Search for the cell housing the specified text and yield its (X, Y) center coordinate. 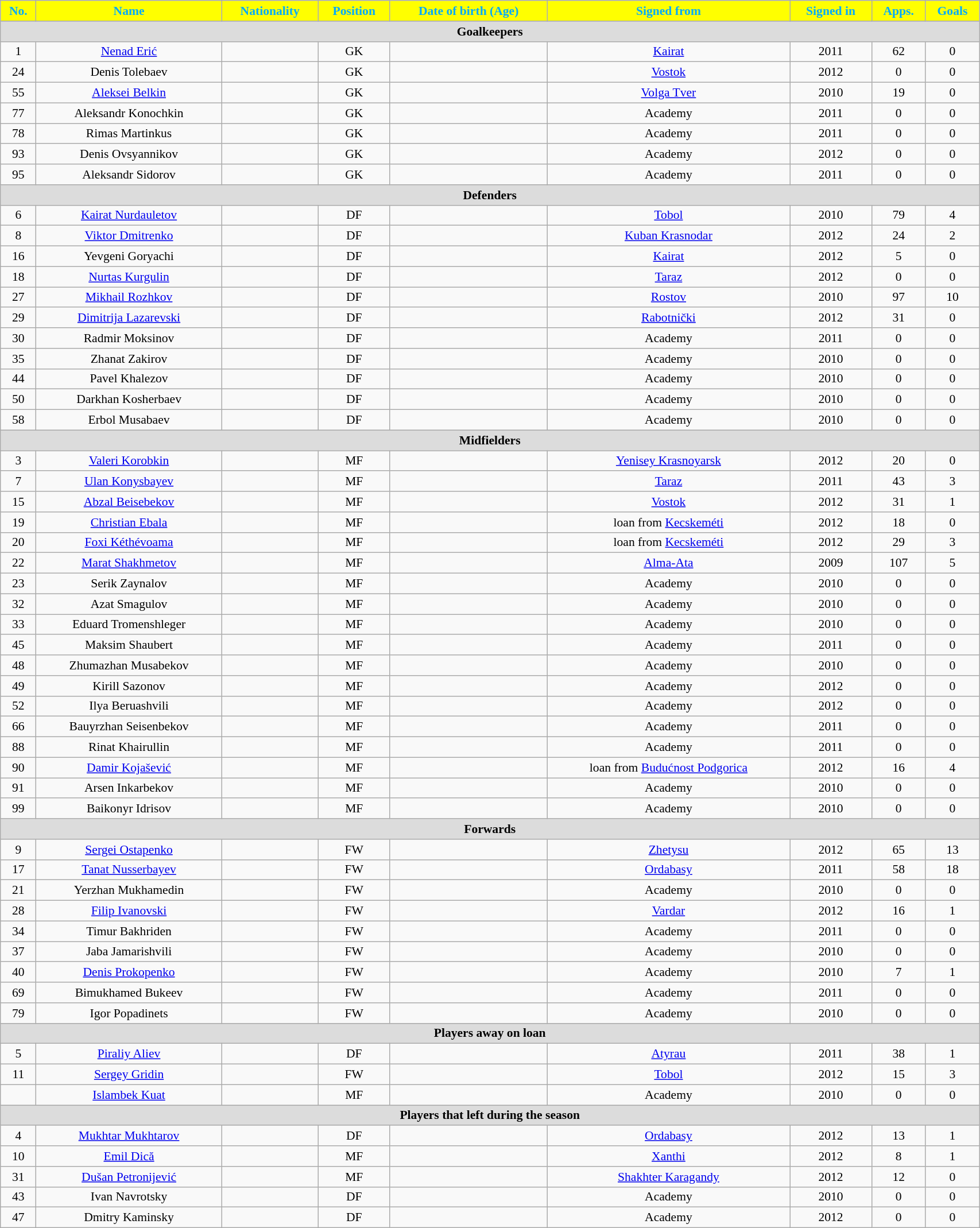
Goals (952, 11)
40 (18, 973)
Foxi Kéthévoama (129, 543)
Mukhtar Mukhtarov (129, 1136)
Abzal Beisebekov (129, 502)
Kirill Sazonov (129, 686)
47 (18, 1218)
Dimitrija Lazarevski (129, 318)
Dmitry Kaminsky (129, 1218)
Eduard Tromenshleger (129, 625)
loan from Budućnost Podgorica (668, 768)
Yevgeni Goryachi (129, 257)
Ulan Konysbayev (129, 482)
30 (18, 338)
Goalkeepers (490, 32)
Players that left during the season (490, 1115)
Yenisey Krasnoyarsk (668, 461)
Nationality (270, 11)
Bauyrzhan Seisenbekov (129, 727)
Kairat Nurdauletov (129, 215)
11 (18, 1075)
Valeri Korobkin (129, 461)
Zhetysu (668, 850)
Arsen Inkarbekov (129, 788)
Players away on loan (490, 1033)
49 (18, 686)
50 (18, 400)
32 (18, 604)
27 (18, 297)
6 (18, 215)
Nurtas Kurgulin (129, 277)
78 (18, 134)
Dušan Petronijević (129, 1177)
Atyrau (668, 1054)
Aleksandr Konochkin (129, 113)
Apps. (898, 11)
Islambek Kuat (129, 1095)
62 (898, 52)
Sergey Gridin (129, 1075)
Rabotnički (668, 318)
Erbol Musabaev (129, 420)
Damir Kojašević (129, 768)
Alma-Ata (668, 563)
Defenders (490, 195)
Volga Tver (668, 93)
Timur Bakhriden (129, 931)
66 (18, 727)
Aleksei Belkin (129, 93)
55 (18, 93)
90 (18, 768)
No. (18, 11)
Piraliy Aliev (129, 1054)
77 (18, 113)
99 (18, 809)
Pavel Khalezov (129, 379)
95 (18, 175)
45 (18, 645)
Shakhter Karagandy (668, 1177)
Name (129, 11)
69 (18, 993)
44 (18, 379)
Xanthi (668, 1156)
Sergei Ostapenko (129, 850)
Marat Shakhmetov (129, 563)
Baikonyr Idrisov (129, 809)
35 (18, 359)
28 (18, 911)
52 (18, 706)
Radmir Moksinov (129, 338)
107 (898, 563)
17 (18, 870)
65 (898, 850)
Denis Prokopenko (129, 973)
37 (18, 952)
48 (18, 665)
2 (952, 236)
12 (898, 1177)
Yerzhan Mukhamedin (129, 890)
Date of birth (Age) (468, 11)
Denis Tolebaev (129, 72)
34 (18, 931)
91 (18, 788)
Ilya Beruashvili (129, 706)
Azat Smagulov (129, 604)
Mikhail Rozhkov (129, 297)
9 (18, 850)
22 (18, 563)
Zhumazhan Musabekov (129, 665)
Rinat Khairullin (129, 747)
Filip Ivanovski (129, 911)
Darkhan Kosherbaev (129, 400)
21 (18, 890)
Midfielders (490, 440)
Forwards (490, 829)
88 (18, 747)
2009 (831, 563)
Ivan Navrotsky (129, 1197)
Nenad Erić (129, 52)
Rostov (668, 297)
Bimukhamed Bukeev (129, 993)
Christian Ebala (129, 522)
Aleksandr Sidorov (129, 175)
33 (18, 625)
Tanat Nusserbayev (129, 870)
Signed from (668, 11)
Kuban Krasnodar (668, 236)
Rimas Martinkus (129, 134)
38 (898, 1054)
Serik Zaynalov (129, 584)
Vardar (668, 911)
Jaba Jamarishvili (129, 952)
Zhanat Zakirov (129, 359)
Igor Popadinets (129, 1013)
93 (18, 154)
Emil Dică (129, 1156)
Denis Ovsyannikov (129, 154)
Maksim Shaubert (129, 645)
Position (354, 11)
Signed in (831, 11)
23 (18, 584)
97 (898, 297)
Viktor Dmitrenko (129, 236)
